Search for the cell housing the specified text and yield its [x, y] center coordinate. 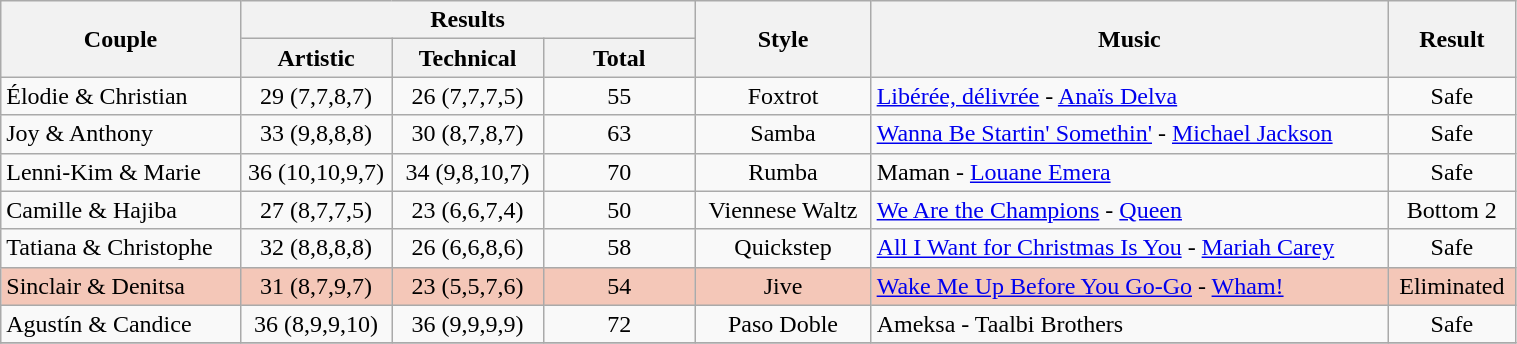
Viennese Waltz [783, 210]
Style [783, 39]
Artistic [316, 58]
Maman - Louane Emera [1130, 172]
70 [619, 172]
Results [468, 20]
Quickstep [783, 248]
Samba [783, 134]
Élodie & Christian [121, 96]
27 (8,7,7,5) [316, 210]
Joy & Anthony [121, 134]
Result [1452, 39]
36 (10,10,9,7) [316, 172]
Agustín & Candice [121, 324]
Rumba [783, 172]
Couple [121, 39]
Total [619, 58]
Lenni-Kim & Marie [121, 172]
We Are the Champions - Queen [1130, 210]
Foxtrot [783, 96]
Paso Doble [783, 324]
Libérée, délivrée - Anaïs Delva [1130, 96]
33 (9,8,8,8) [316, 134]
Tatiana & Christophe [121, 248]
Bottom 2 [1452, 210]
26 (7,7,7,5) [468, 96]
32 (8,8,8,8) [316, 248]
Wanna Be Startin' Somethin' - Michael Jackson [1130, 134]
36 (8,9,9,10) [316, 324]
36 (9,9,9,9) [468, 324]
58 [619, 248]
72 [619, 324]
34 (9,8,10,7) [468, 172]
63 [619, 134]
26 (6,6,8,6) [468, 248]
23 (6,6,7,4) [468, 210]
Music [1130, 39]
54 [619, 286]
50 [619, 210]
Technical [468, 58]
23 (5,5,7,6) [468, 286]
29 (7,7,8,7) [316, 96]
Wake Me Up Before You Go-Go - Wham! [1130, 286]
Sinclair & Denitsa [121, 286]
Eliminated [1452, 286]
Camille & Hajiba [121, 210]
Jive [783, 286]
30 (8,7,8,7) [468, 134]
Ameksa - Taalbi Brothers [1130, 324]
55 [619, 96]
All I Want for Christmas Is You - Mariah Carey [1130, 248]
31 (8,7,9,7) [316, 286]
